Return (x, y) of the center of cell containing provided text 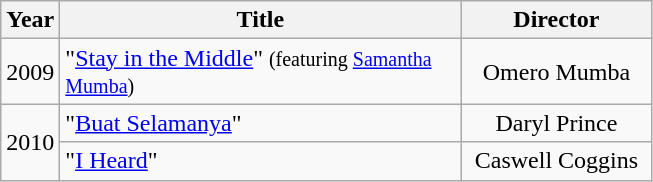
Title (260, 20)
2009 (30, 72)
"I Heard" (260, 161)
Daryl Prince (556, 123)
Year (30, 20)
2010 (30, 142)
Omero Mumba (556, 72)
"Buat Selamanya" (260, 123)
"Stay in the Middle" (featuring Samantha Mumba) (260, 72)
Caswell Coggins (556, 161)
Director (556, 20)
